Locate the cell with the specified text and output its (x, y) center coordinate. 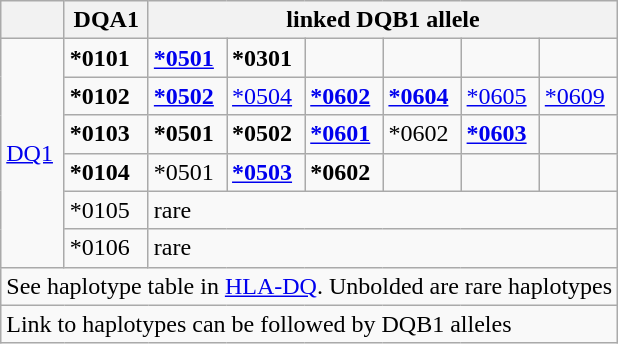
*0104 (106, 172)
*0101 (106, 58)
*0604 (422, 96)
*0106 (106, 248)
*0105 (106, 210)
*0609 (578, 96)
*0503 (266, 172)
DQ1 (33, 153)
linked DQB1 allele (382, 20)
*0601 (344, 134)
*0605 (500, 96)
*0504 (266, 96)
*0103 (106, 134)
See haplotype table in HLA-DQ. Unbolded are rare haplotypes (310, 286)
*0301 (266, 58)
DQA1 (106, 20)
Link to haplotypes can be followed by DQB1 alleles (310, 324)
*0102 (106, 96)
*0603 (500, 134)
